Provide the (x, y) coordinate of the cell's center where the given text is located.  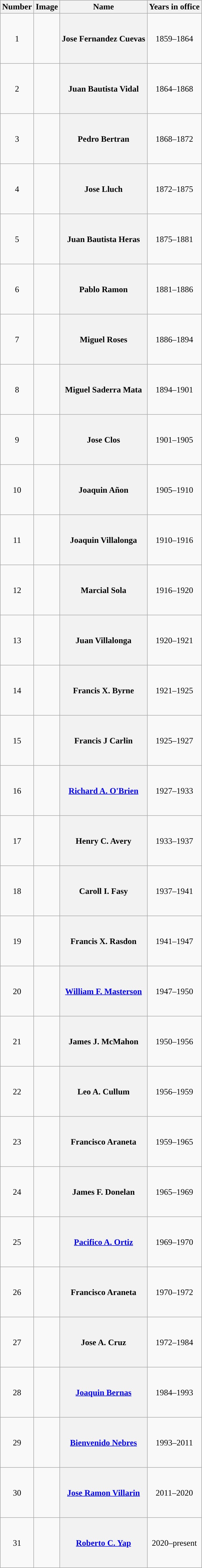
1927–1933 (174, 791)
Pablo Ramon (104, 289)
1972–1984 (174, 1342)
1905–1910 (174, 490)
Leo A. Cullum (104, 1092)
27 (17, 1342)
1901–1905 (174, 440)
19 (17, 941)
2011–2020 (174, 1493)
29 (17, 1443)
3 (17, 139)
Image (47, 7)
Joaquin Villalonga (104, 540)
25 (17, 1242)
Juan Villalonga (104, 640)
1969–1970 (174, 1242)
Francis J Carlin (104, 741)
1921–1925 (174, 691)
Jose A. Cruz (104, 1342)
1984–1993 (174, 1393)
1937–1941 (174, 891)
Henry C. Avery (104, 841)
2020–present (174, 1543)
Jose Lluch (104, 189)
Pedro Bertran (104, 139)
12 (17, 590)
10 (17, 490)
William F. Masterson (104, 991)
8 (17, 390)
1886–1894 (174, 340)
Francis X. Byrne (104, 691)
Juan Bautista Heras (104, 239)
1872–1875 (174, 189)
1950–1956 (174, 1042)
1925–1927 (174, 741)
Name (104, 7)
17 (17, 841)
4 (17, 189)
1864–1868 (174, 89)
18 (17, 891)
Miguel Roses (104, 340)
1881–1886 (174, 289)
Francis X. Rasdon (104, 941)
Joaquin Añon (104, 490)
Pacifico A. Ortiz (104, 1242)
16 (17, 791)
22 (17, 1092)
31 (17, 1543)
6 (17, 289)
1859–1864 (174, 39)
Years in office (174, 7)
Jose Ramon Villarin (104, 1493)
Richard A. O'Brien (104, 791)
23 (17, 1142)
Jose Fernandez Cuevas (104, 39)
24 (17, 1192)
Joaquin Bernas (104, 1393)
1875–1881 (174, 239)
1956–1959 (174, 1092)
Caroll I. Fasy (104, 891)
Juan Bautista Vidal (104, 89)
James F. Donelan (104, 1192)
1894–1901 (174, 390)
Bienvenido Nebres (104, 1443)
13 (17, 640)
1868–1872 (174, 139)
1920–1921 (174, 640)
Number (17, 7)
James J. McMahon (104, 1042)
Jose Clos (104, 440)
14 (17, 691)
26 (17, 1292)
1 (17, 39)
Miguel Saderra Mata (104, 390)
7 (17, 340)
21 (17, 1042)
Marcial Sola (104, 590)
20 (17, 991)
11 (17, 540)
9 (17, 440)
1910–1916 (174, 540)
1916–1920 (174, 590)
28 (17, 1393)
5 (17, 239)
1947–1950 (174, 991)
2 (17, 89)
30 (17, 1493)
1933–1937 (174, 841)
1993–2011 (174, 1443)
1959–1965 (174, 1142)
15 (17, 741)
Roberto C. Yap (104, 1543)
1941–1947 (174, 941)
1965–1969 (174, 1192)
1970–1972 (174, 1292)
